Scan for the cell matching the given text and deliver its (x, y) coordinate at center. 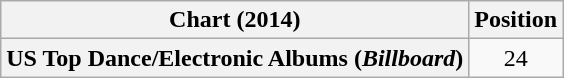
Position (516, 20)
US Top Dance/Electronic Albums (Billboard) (235, 58)
24 (516, 58)
Chart (2014) (235, 20)
